Identify which cell holds the provided text, then report its [X, Y] central coordinate. 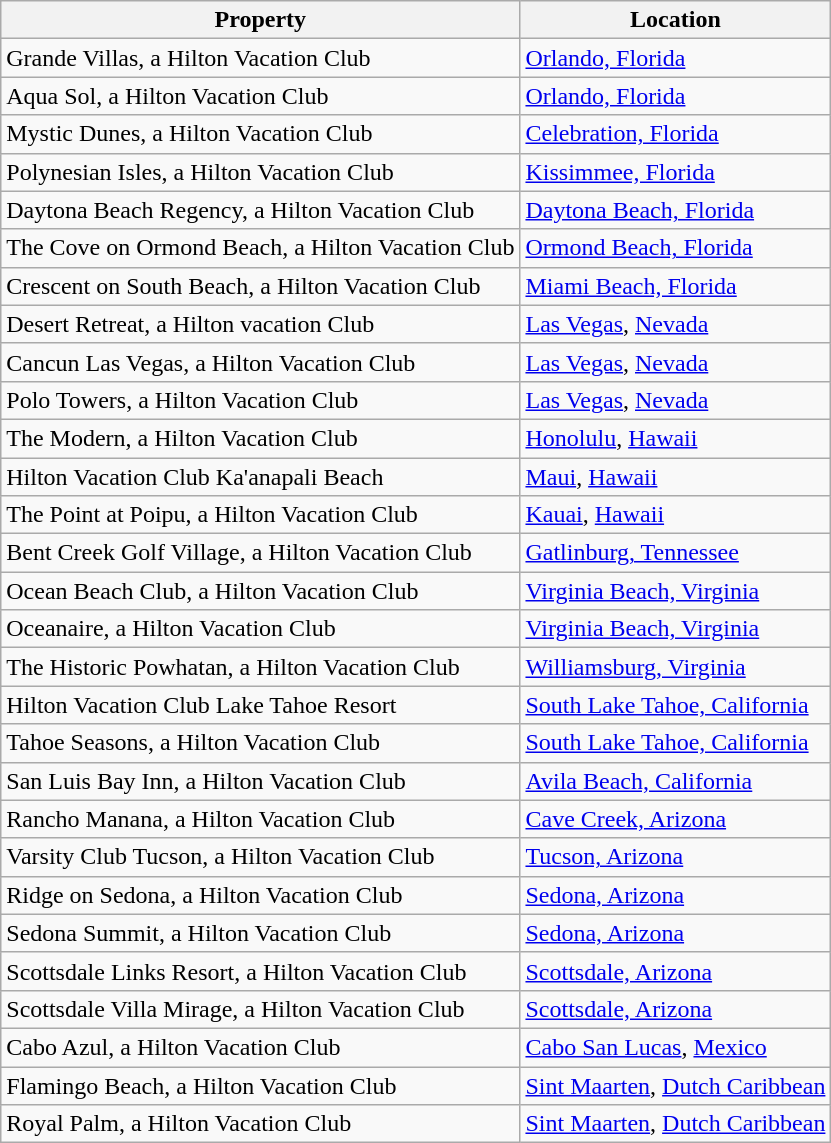
Tucson, Arizona [676, 857]
Hilton Vacation Club Ka'anapali Beach [260, 477]
Cabo San Lucas, Mexico [676, 1047]
Kissimmee, Florida [676, 172]
Daytona Beach Regency, a Hilton Vacation Club [260, 210]
Mystic Dunes, a Hilton Vacation Club [260, 134]
Rancho Manana, a Hilton Vacation Club [260, 819]
Celebration, Florida [676, 134]
Scottsdale Links Resort, a Hilton Vacation Club [260, 971]
Grande Villas, a Hilton Vacation Club [260, 58]
Varsity Club Tucson, a Hilton Vacation Club [260, 857]
Kauai, Hawaii [676, 515]
Bent Creek Golf Village, a Hilton Vacation Club [260, 553]
The Point at Poipu, a Hilton Vacation Club [260, 515]
Polynesian Isles, a Hilton Vacation Club [260, 172]
Scottsdale Villa Mirage, a Hilton Vacation Club [260, 1009]
Crescent on South Beach, a Hilton Vacation Club [260, 286]
Ridge on Sedona, a Hilton Vacation Club [260, 895]
Avila Beach, California [676, 781]
Property [260, 20]
Royal Palm, a Hilton Vacation Club [260, 1124]
Daytona Beach, Florida [676, 210]
Sedona Summit, a Hilton Vacation Club [260, 933]
The Cove on Ormond Beach, a Hilton Vacation Club [260, 248]
Oceanaire, a Hilton Vacation Club [260, 629]
Gatlinburg, Tennessee [676, 553]
Tahoe Seasons, a Hilton Vacation Club [260, 743]
Location [676, 20]
The Historic Powhatan, a Hilton Vacation Club [260, 667]
Miami Beach, Florida [676, 286]
San Luis Bay Inn, a Hilton Vacation Club [260, 781]
Polo Towers, a Hilton Vacation Club [260, 400]
Ocean Beach Club, a Hilton Vacation Club [260, 591]
The Modern, a Hilton Vacation Club [260, 438]
Williamsburg, Virginia [676, 667]
Honolulu, Hawaii [676, 438]
Hilton Vacation Club Lake Tahoe Resort [260, 705]
Flamingo Beach, a Hilton Vacation Club [260, 1085]
Maui, Hawaii [676, 477]
Cave Creek, Arizona [676, 819]
Aqua Sol, a Hilton Vacation Club [260, 96]
Cancun Las Vegas, a Hilton Vacation Club [260, 362]
Desert Retreat, a Hilton vacation Club [260, 324]
Cabo Azul, a Hilton Vacation Club [260, 1047]
Ormond Beach, Florida [676, 248]
